Output the (x, y) coordinate of the center of the cell containing the given text.  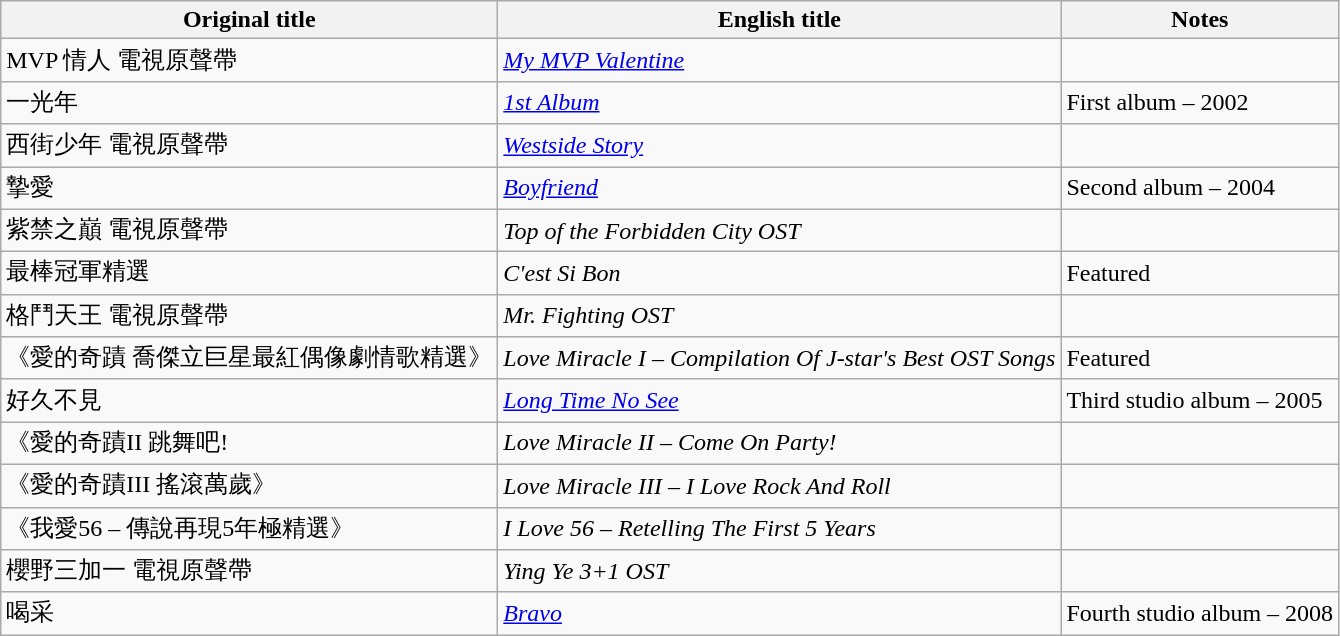
Long Time No See (780, 400)
《愛的奇蹟 喬傑立巨星最紅偶像劇情歌精選》 (250, 358)
Love Miracle I – Compilation Of J-star's Best OST Songs (780, 358)
一光年 (250, 102)
摯愛 (250, 188)
最棒冠軍精選 (250, 274)
格鬥天王 電視原聲帶 (250, 316)
Ying Ye 3+1 OST (780, 572)
櫻野三加一 電視原聲帶 (250, 572)
西街少年 電視原聲帶 (250, 146)
Boyfriend (780, 188)
English title (780, 20)
喝采 (250, 614)
《愛的奇蹟II 跳舞吧! (250, 444)
Westside Story (780, 146)
Fourth studio album – 2008 (1200, 614)
Love Miracle II – Come On Party! (780, 444)
Love Miracle III – I Love Rock And Roll (780, 486)
C'est Si Bon (780, 274)
Notes (1200, 20)
Third studio album – 2005 (1200, 400)
My MVP Valentine (780, 60)
First album – 2002 (1200, 102)
MVP 情人 電視原聲帶 (250, 60)
Original title (250, 20)
好久不見 (250, 400)
1st Album (780, 102)
Top of the Forbidden City OST (780, 230)
《愛的奇蹟III 搖滾萬歲》 (250, 486)
I Love 56 – Retelling The First 5 Years (780, 528)
Mr. Fighting OST (780, 316)
紫禁之巔 電視原聲帶 (250, 230)
Second album – 2004 (1200, 188)
Bravo (780, 614)
《我愛56 – 傳說再現5年極精選》 (250, 528)
